Capture the cell that displays the provided text and extract its [X, Y] central coordinate. 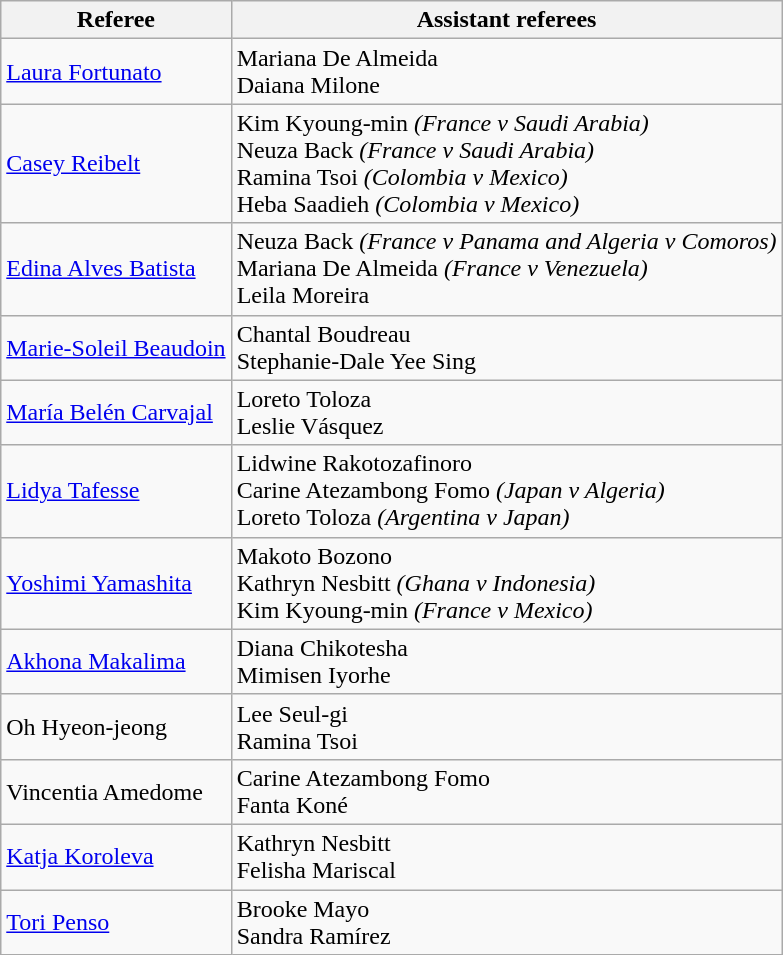
Lidwine Rakotozafinoro Carine Atezambong Fomo (Japan v Algeria) Loreto Toloza (Argentina v Japan) [506, 491]
Edina Alves Batista [116, 269]
Carine Atezambong Fomo Fanta Koné [506, 792]
Loreto Toloza Leslie Vásquez [506, 412]
Marie-Soleil Beaudoin [116, 348]
Chantal Boudreau Stephanie-Dale Yee Sing [506, 348]
Tori Penso [116, 922]
Kim Kyoung-min (France v Saudi Arabia) Neuza Back (France v Saudi Arabia) Ramina Tsoi (Colombia v Mexico) Heba Saadieh (Colombia v Mexico) [506, 164]
Yoshimi Yamashita [116, 583]
Brooke Mayo Sandra Ramírez [506, 922]
Kathryn Nesbitt Felisha Mariscal [506, 856]
Laura Fortunato [116, 72]
Lee Seul-gi Ramina Tsoi [506, 726]
Makoto Bozono Kathryn Nesbitt (Ghana v Indonesia) Kim Kyoung-min (France v Mexico) [506, 583]
Referee [116, 20]
Lidya Tafesse [116, 491]
Oh Hyeon-jeong [116, 726]
Vincentia Amedome [116, 792]
Assistant referees [506, 20]
Casey Reibelt [116, 164]
Akhona Makalima [116, 662]
Diana Chikotesha Mimisen Iyorhe [506, 662]
Katja Koroleva [116, 856]
Neuza Back (France v Panama and Algeria v Comoros) Mariana De Almeida (France v Venezuela) Leila Moreira [506, 269]
Mariana De Almeida Daiana Milone [506, 72]
María Belén Carvajal [116, 412]
